Provide the [x, y] coordinate of the cell's center where the given text is located.  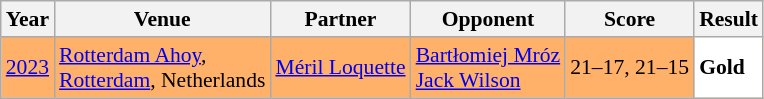
Result [728, 19]
Gold [728, 68]
Rotterdam Ahoy,Rotterdam, Netherlands [162, 68]
21–17, 21–15 [630, 68]
Méril Loquette [340, 68]
Year [28, 19]
Bartłomiej Mróz Jack Wilson [488, 68]
Partner [340, 19]
2023 [28, 68]
Venue [162, 19]
Score [630, 19]
Opponent [488, 19]
